For the text-containing cell, return its midpoint in (x, y) coordinate format. 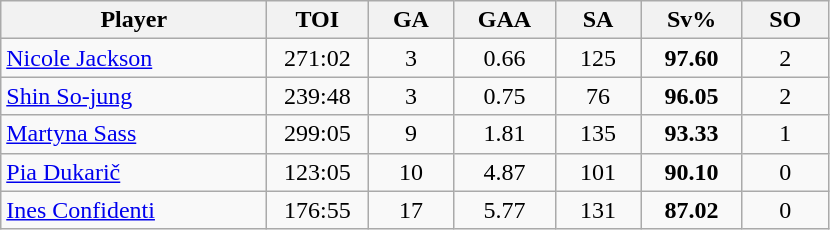
10 (411, 172)
87.02 (692, 210)
1 (785, 134)
5.77 (504, 210)
GA (411, 20)
131 (598, 210)
135 (598, 134)
Sv% (692, 20)
90.10 (692, 172)
TOI (318, 20)
0.66 (504, 58)
239:48 (318, 96)
96.05 (692, 96)
Martyna Sass (134, 134)
299:05 (318, 134)
123:05 (318, 172)
Nicole Jackson (134, 58)
76 (598, 96)
93.33 (692, 134)
GAA (504, 20)
176:55 (318, 210)
101 (598, 172)
97.60 (692, 58)
Pia Dukarič (134, 172)
Ines Confidenti (134, 210)
271:02 (318, 58)
125 (598, 58)
Player (134, 20)
SO (785, 20)
9 (411, 134)
0.75 (504, 96)
17 (411, 210)
SA (598, 20)
1.81 (504, 134)
4.87 (504, 172)
Shin So-jung (134, 96)
